Determine the [X, Y] coordinate at the center of the cell enclosing the given text.  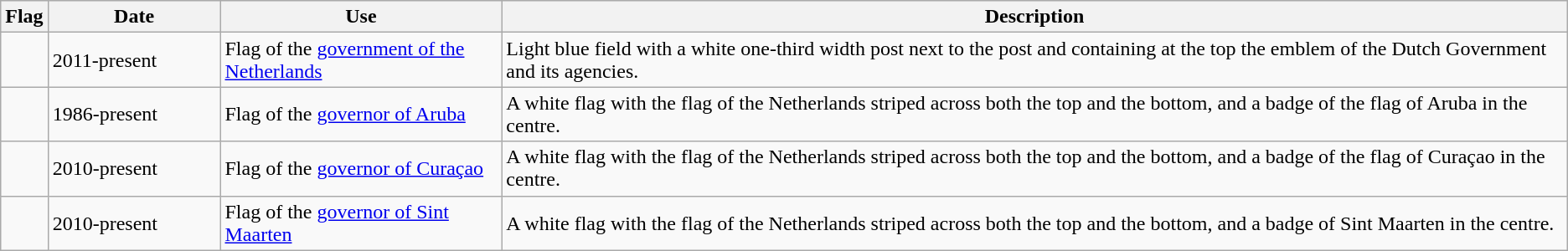
Date [134, 17]
Flag of the government of the Netherlands [361, 60]
Use [361, 17]
Light blue field with a white one-third width post next to the post and containing at the top the emblem of the Dutch Government and its agencies. [1034, 60]
Flag of the governor of Curaçao [361, 169]
1986-present [134, 114]
A white flag with the flag of the Netherlands striped across both the top and the bottom, and a badge of the flag of Curaçao in the centre. [1034, 169]
Description [1034, 17]
Flag of the governor of Sint Maarten [361, 223]
Flag of the governor of Aruba [361, 114]
2011-present [134, 60]
A white flag with the flag of the Netherlands striped across both the top and the bottom, and a badge of Sint Maarten in the centre. [1034, 223]
Flag [24, 17]
A white flag with the flag of the Netherlands striped across both the top and the bottom, and a badge of the flag of Aruba in the centre. [1034, 114]
